Output the [X, Y] coordinate of the center of the cell containing the given text.  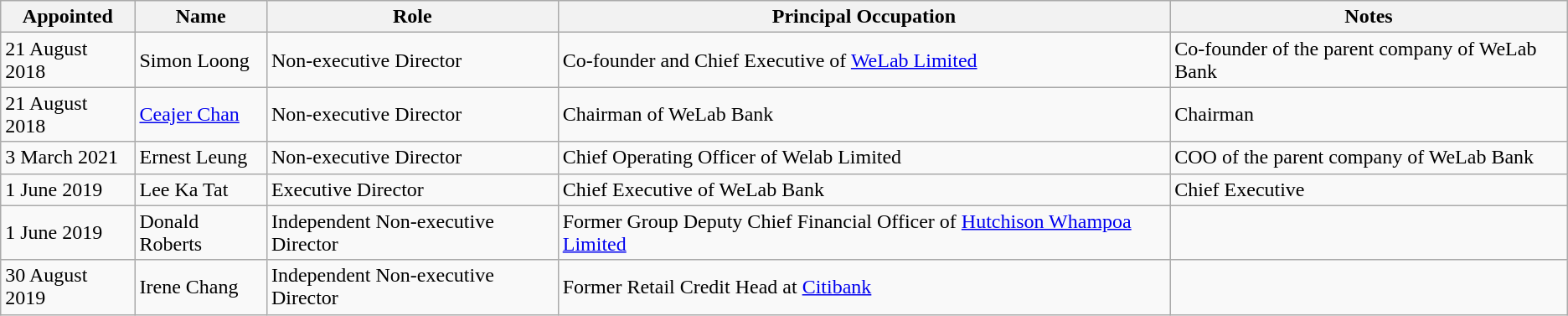
Executive Director [412, 189]
Simon Loong [201, 60]
Donald Roberts [201, 233]
Notes [1369, 17]
Ceajer Chan [201, 114]
Chairman [1369, 114]
Chief Executive [1369, 189]
Chief Operating Officer of Welab Limited [864, 158]
3 March 2021 [68, 158]
Name [201, 17]
Chief Executive of WeLab Bank [864, 189]
Co-founder and Chief Executive of WeLab Limited [864, 60]
Role [412, 17]
30 August 2019 [68, 287]
COO of the parent company of WeLab Bank [1369, 158]
Co-founder of the parent company of WeLab Bank [1369, 60]
Former Retail Credit Head at Citibank [864, 287]
Lee Ka Tat [201, 189]
Former Group Deputy Chief Financial Officer of Hutchison Whampoa Limited [864, 233]
Irene Chang [201, 287]
Chairman of WeLab Bank [864, 114]
Ernest Leung [201, 158]
Principal Occupation [864, 17]
Appointed [68, 17]
